Extract the [x, y] coordinate from the center of the cell holding the provided text.  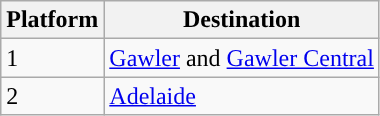
Platform [52, 20]
2 [52, 96]
Adelaide [242, 96]
Destination [242, 20]
Gawler and Gawler Central [242, 58]
1 [52, 58]
